Return [x, y] of the center of cell containing provided text 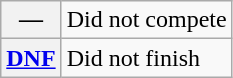
— [31, 20]
DNF [31, 58]
Did not finish [146, 58]
Did not compete [146, 20]
